From the cell containing the given text, extract its center point as (X, Y) coordinate. 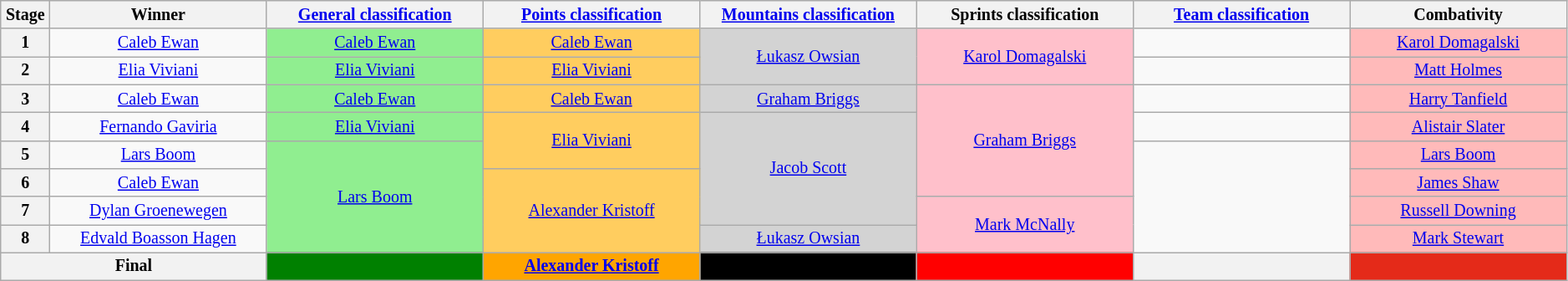
Points classification (591, 15)
6 (25, 182)
Jacob Scott (809, 169)
Mountains classification (809, 15)
Mark Stewart (1459, 239)
Final (134, 266)
2 (25, 70)
Stage (25, 15)
Team classification (1241, 15)
4 (25, 127)
Fernando Gaviria (159, 127)
Dylan Groenewegen (159, 211)
Russell Downing (1459, 211)
Combativity (1459, 15)
Matt Holmes (1459, 70)
Edvald Boasson Hagen (159, 239)
1 (25, 43)
Sprints classification (1024, 15)
8 (25, 239)
Mark McNally (1024, 224)
7 (25, 211)
Alistair Slater (1459, 127)
General classification (374, 15)
Harry Tanfield (1459, 99)
James Shaw (1459, 182)
Winner (159, 15)
5 (25, 154)
3 (25, 99)
